Detect which cell encompasses the target text, then output its [x, y] center coordinate. 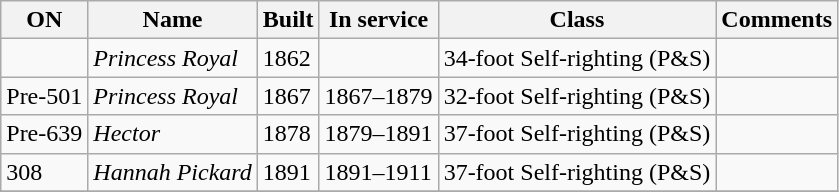
In service [378, 20]
Pre-639 [44, 134]
Name [172, 20]
ON [44, 20]
32-foot Self-righting (P&S) [577, 96]
34-foot Self-righting (P&S) [577, 58]
1891 [288, 172]
308 [44, 172]
Pre-501 [44, 96]
Built [288, 20]
Hannah Pickard [172, 172]
1878 [288, 134]
1891–1911 [378, 172]
1879–1891 [378, 134]
Comments [777, 20]
1862 [288, 58]
Hector [172, 134]
1867 [288, 96]
1867–1879 [378, 96]
Class [577, 20]
